Pinpoint the cell where the given text exists, returning its [X, Y] midpoint coordinate. 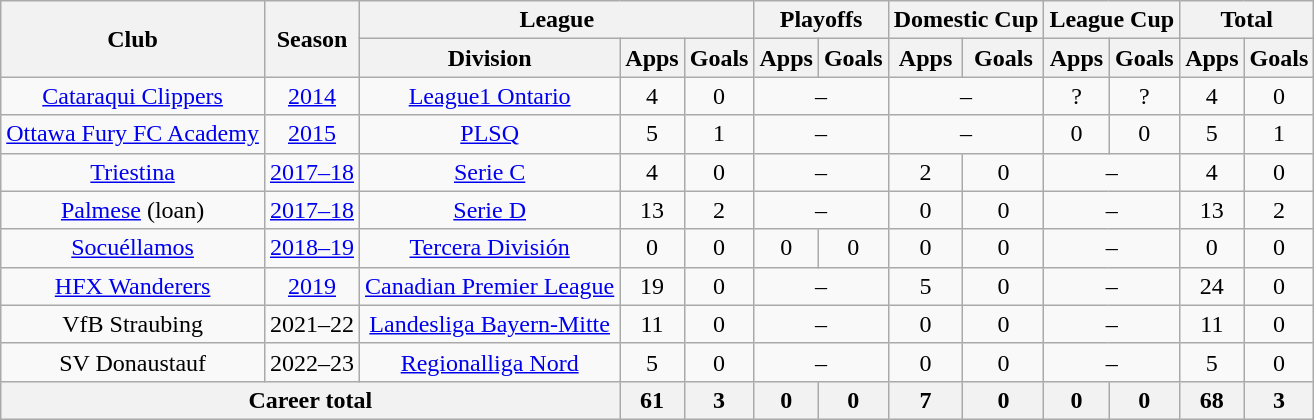
61 [652, 400]
19 [652, 286]
Club [133, 39]
Division [490, 58]
League1 Ontario [490, 96]
Playoffs [821, 20]
League Cup [1112, 20]
Canadian Premier League [490, 286]
Season [312, 39]
Domestic Cup [966, 20]
Serie C [490, 172]
Serie D [490, 210]
68 [1212, 400]
League [557, 20]
Socuéllamos [133, 248]
2021–22 [312, 324]
24 [1212, 286]
Total [1247, 20]
2018–19 [312, 248]
SV Donaustauf [133, 362]
2019 [312, 286]
Career total [310, 400]
VfB Straubing [133, 324]
2015 [312, 134]
Landesliga Bayern-Mitte [490, 324]
Cataraqui Clippers [133, 96]
PLSQ [490, 134]
Regionalliga Nord [490, 362]
Triestina [133, 172]
Tercera División [490, 248]
HFX Wanderers [133, 286]
Palmese (loan) [133, 210]
Ottawa Fury FC Academy [133, 134]
2014 [312, 96]
7 [926, 400]
2022–23 [312, 362]
